Identify which cell holds the provided text, then report its (x, y) central coordinate. 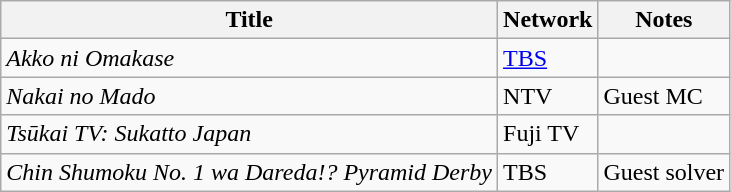
Akko ni Omakase (250, 58)
Fuji TV (548, 134)
Guest MC (664, 96)
Guest solver (664, 172)
Nakai no Mado (250, 96)
Title (250, 20)
Chin Shumoku No. 1 wa Dareda!? Pyramid Derby (250, 172)
Notes (664, 20)
Network (548, 20)
Tsūkai TV: Sukatto Japan (250, 134)
NTV (548, 96)
